Scan for the cell matching the given text and deliver its (X, Y) coordinate at center. 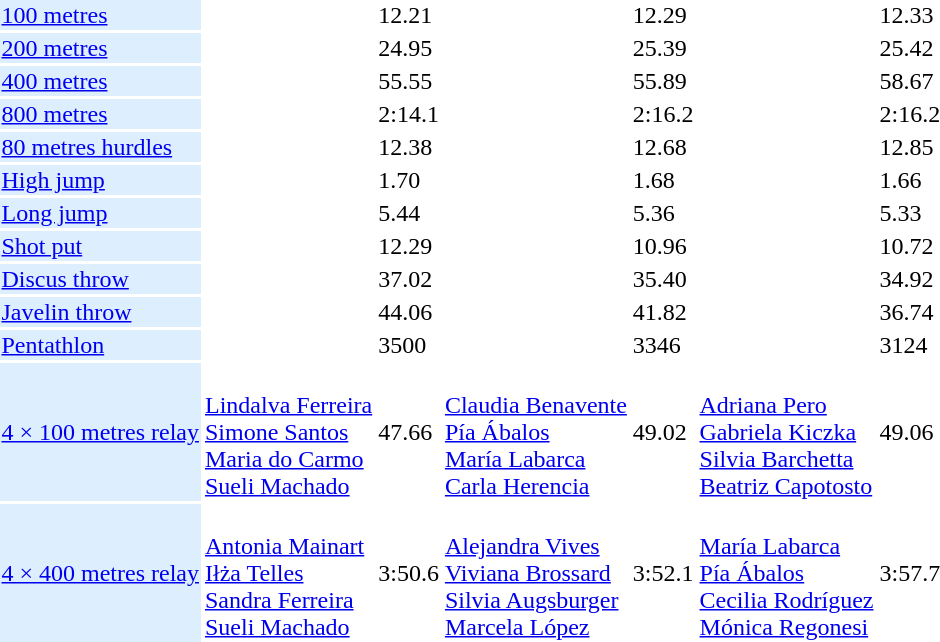
12.38 (409, 147)
Pentathlon (100, 345)
2:16.2 (663, 114)
4 × 100 metres relay (100, 432)
María Labarca Pía Ábalos Cecilia Rodríguez Mónica Regonesi (786, 573)
800 metres (100, 114)
Adriana Pero Gabriela Kiczka Silvia Barchetta Beatriz Capotosto (786, 432)
10.96 (663, 246)
100 metres (100, 15)
80 metres hurdles (100, 147)
55.89 (663, 81)
12.68 (663, 147)
Discus throw (100, 279)
400 metres (100, 81)
Antonia Mainart Iłża Telles Sandra Ferreira Sueli Machado (288, 573)
3346 (663, 345)
200 metres (100, 48)
3:52.1 (663, 573)
Shot put (100, 246)
Claudia Benavente Pía Ábalos María Labarca Carla Herencia (536, 432)
Lindalva Ferreira Simone Santos Maria do Carmo Sueli Machado (288, 432)
37.02 (409, 279)
5.44 (409, 213)
25.39 (663, 48)
High jump (100, 180)
35.40 (663, 279)
2:14.1 (409, 114)
Long jump (100, 213)
47.66 (409, 432)
1.68 (663, 180)
3500 (409, 345)
24.95 (409, 48)
Javelin throw (100, 312)
4 × 400 metres relay (100, 573)
1.70 (409, 180)
5.36 (663, 213)
Alejandra Vives Viviana Brossard Silvia Augsburger Marcela López (536, 573)
55.55 (409, 81)
44.06 (409, 312)
41.82 (663, 312)
12.21 (409, 15)
49.02 (663, 432)
3:50.6 (409, 573)
